Provide the [X, Y] coordinate of the cell's center where the given text is located.  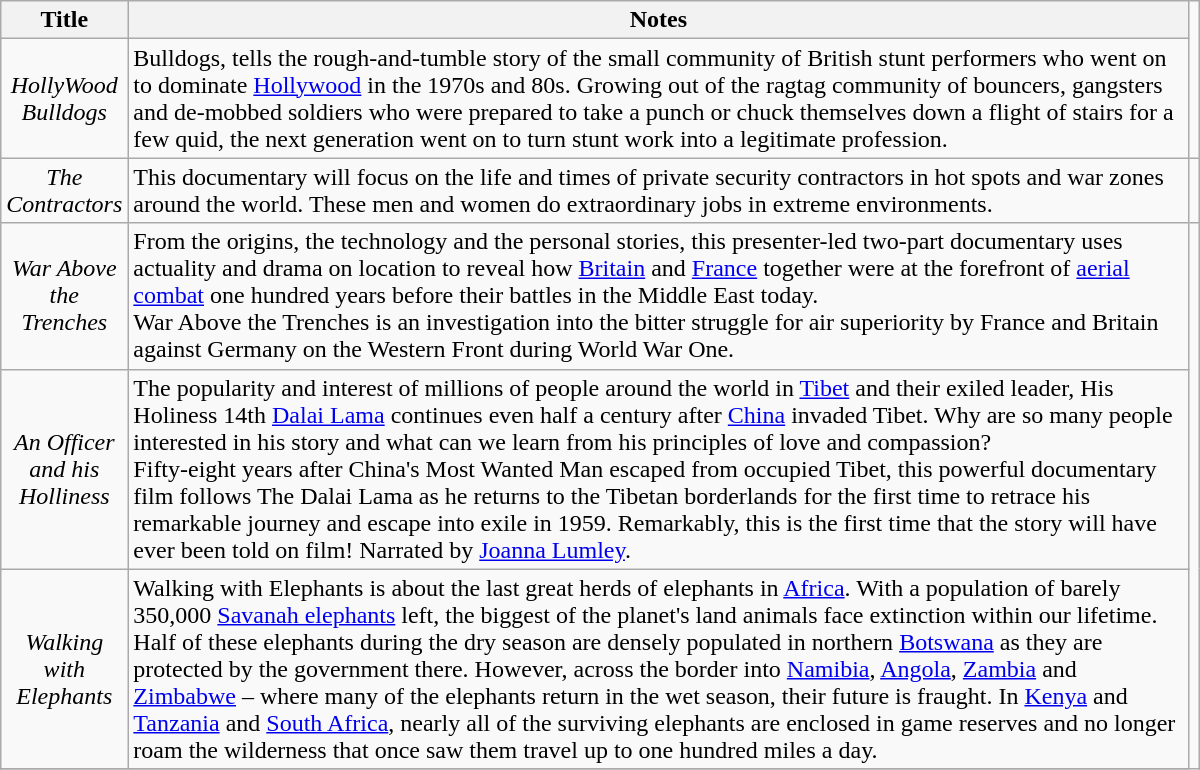
HollyWood Bulldogs [64, 98]
The Contractors [64, 190]
Walking with Elephants [64, 669]
Title [64, 20]
Notes [658, 20]
War Above the Trenches [64, 296]
An Officer and his Holliness [64, 469]
